Find where the given text appears and provide that cell's center as (X, Y) coordinate. 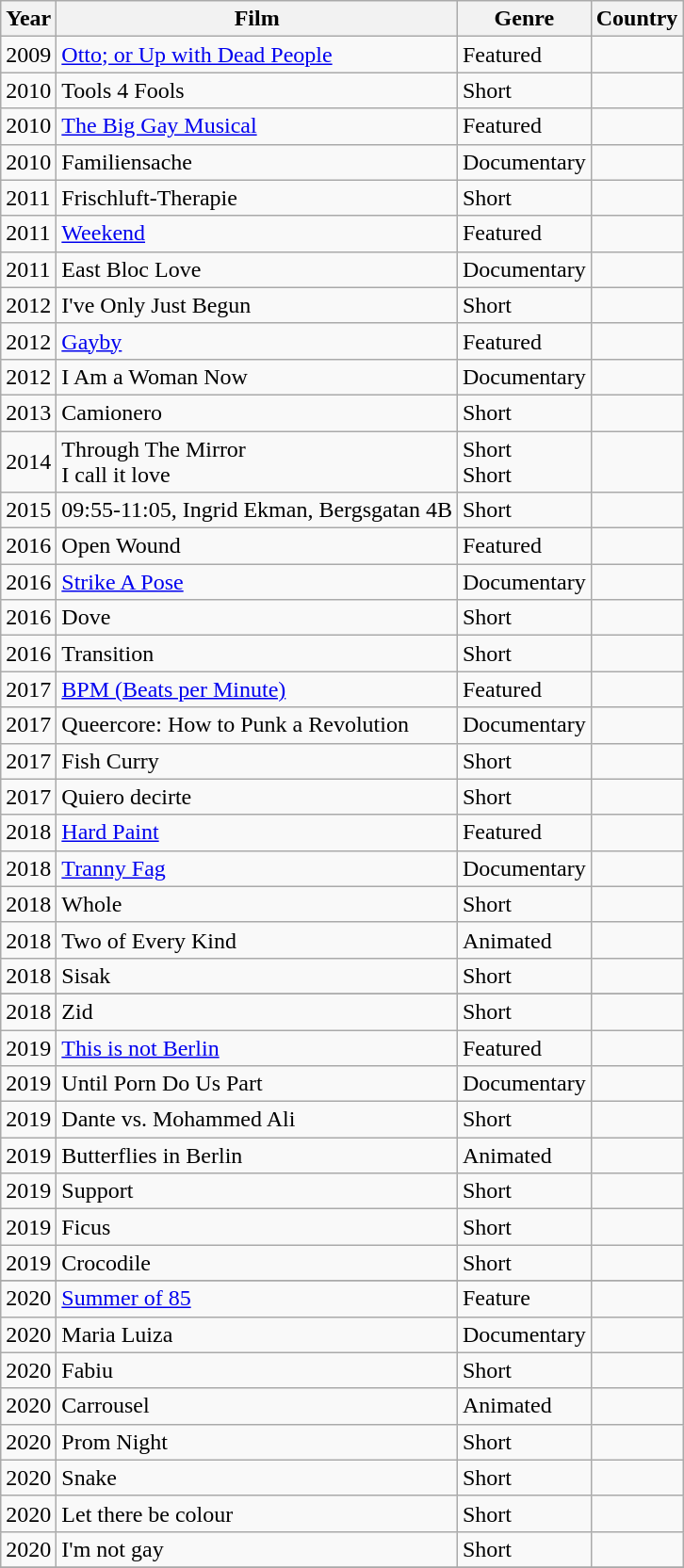
Crocodile (257, 1263)
Carrousel (257, 1406)
Dante vs. Mohammed Ali (257, 1120)
2013 (28, 412)
Sisak (257, 976)
Snake (257, 1478)
Weekend (257, 234)
Open Wound (257, 546)
I Am a Woman Now (257, 377)
Summer of 85 (257, 1299)
2014 (28, 461)
Butterflies in Berlin (257, 1156)
Tranny Fag (257, 868)
Let there be colour (257, 1513)
09:55-11:05, Ingrid Ekman, Bergsgatan 4B (257, 510)
Familiensache (257, 162)
Tools 4 Fools (257, 90)
2015 (28, 510)
Fabiu (257, 1370)
Feature (524, 1299)
Genre (524, 19)
Camionero (257, 412)
Film (257, 19)
East Bloc Love (257, 269)
Ficus (257, 1227)
Whole (257, 904)
Prom Night (257, 1442)
Quiero decirte (257, 797)
Transition (257, 654)
Dove (257, 618)
Gayby (257, 341)
Hard Paint (257, 832)
Until Porn Do Us Part (257, 1084)
2009 (28, 55)
BPM (Beats per Minute) (257, 689)
Support (257, 1191)
ShortShort (524, 461)
Otto; or Up with Dead People (257, 55)
Country (637, 19)
This is not Berlin (257, 1048)
Through The MirrorI call it love (257, 461)
Two of Every Kind (257, 940)
Year (28, 19)
I've Only Just Begun (257, 305)
Frischluft-Therapie (257, 198)
Maria Luiza (257, 1334)
I'm not gay (257, 1549)
Fish Curry (257, 761)
Queercore: How to Punk a Revolution (257, 725)
The Big Gay Musical (257, 126)
Zid (257, 1011)
Strike A Pose (257, 582)
